Locate the cell with the specified text and output its (X, Y) center coordinate. 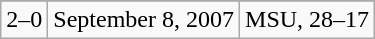
MSU, 28–17 (308, 20)
2–0 (24, 20)
September 8, 2007 (144, 20)
